Detect which cell encompasses the target text, then output its [X, Y] center coordinate. 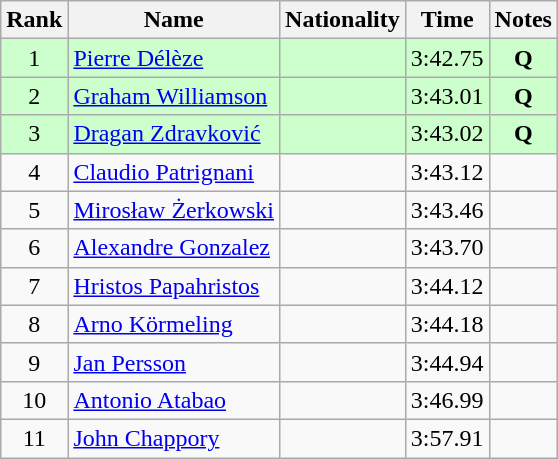
8 [34, 324]
Jan Persson [174, 362]
5 [34, 210]
Antonio Atabao [174, 400]
Claudio Patrignani [174, 172]
3:44.12 [447, 286]
John Chappory [174, 438]
3:43.46 [447, 210]
Dragan Zdravković [174, 134]
9 [34, 362]
Notes [523, 20]
3:57.91 [447, 438]
Nationality [343, 20]
3:43.12 [447, 172]
Rank [34, 20]
Hristos Papahristos [174, 286]
Pierre Délèze [174, 58]
Time [447, 20]
3:43.02 [447, 134]
Mirosław Żerkowski [174, 210]
10 [34, 400]
6 [34, 248]
3:43.01 [447, 96]
3:46.99 [447, 400]
7 [34, 286]
11 [34, 438]
3:43.70 [447, 248]
Name [174, 20]
2 [34, 96]
3:44.94 [447, 362]
Graham Williamson [174, 96]
3:42.75 [447, 58]
4 [34, 172]
Arno Körmeling [174, 324]
Alexandre Gonzalez [174, 248]
3 [34, 134]
3:44.18 [447, 324]
1 [34, 58]
